Return the (X, Y) coordinate for the center point of the cell that contains the specified text.  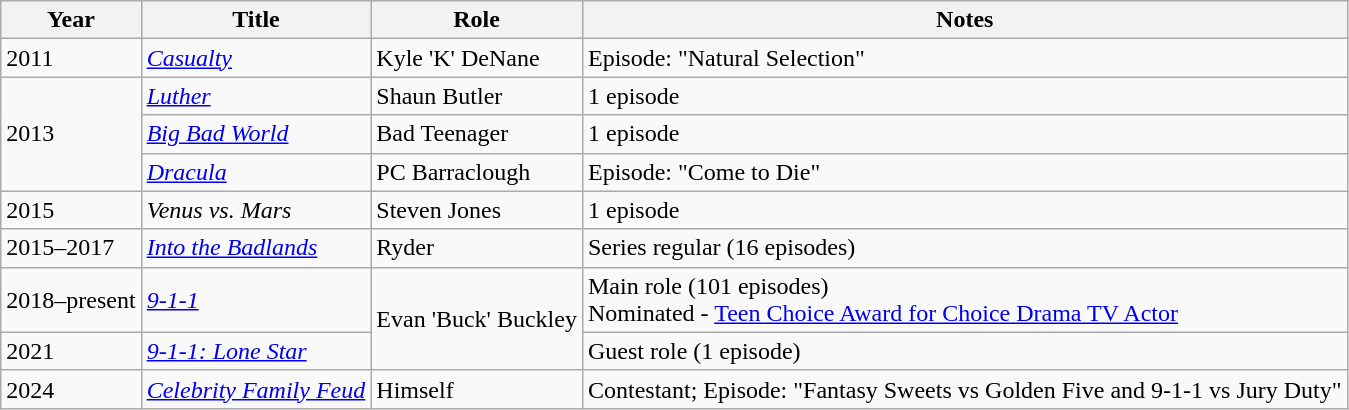
Series regular (16 episodes) (964, 248)
Ryder (477, 248)
Title (256, 20)
Himself (477, 389)
Luther (256, 96)
2021 (71, 351)
2018–present (71, 300)
2015 (71, 210)
Episode: "Natural Selection" (964, 58)
Shaun Butler (477, 96)
Into the Badlands (256, 248)
2013 (71, 134)
Bad Teenager (477, 134)
Year (71, 20)
Venus vs. Mars (256, 210)
9-1-1 (256, 300)
Evan 'Buck' Buckley (477, 318)
Big Bad World (256, 134)
Episode: "Come to Die" (964, 172)
Celebrity Family Feud (256, 389)
Dracula (256, 172)
Kyle 'K' DeNane (477, 58)
PC Barraclough (477, 172)
Main role (101 episodes)Nominated - Teen Choice Award for Choice Drama TV Actor (964, 300)
Notes (964, 20)
9-1-1: Lone Star (256, 351)
Steven Jones (477, 210)
Guest role (1 episode) (964, 351)
2024 (71, 389)
Role (477, 20)
Contestant; Episode: "Fantasy Sweets vs Golden Five and 9-1-1 vs Jury Duty" (964, 389)
Casualty (256, 58)
2015–2017 (71, 248)
2011 (71, 58)
